Scan for the cell matching the given text and deliver its [x, y] coordinate at center. 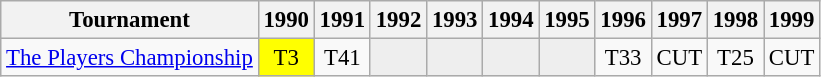
1998 [735, 20]
T33 [623, 58]
Tournament [130, 20]
T3 [286, 58]
1993 [455, 20]
1991 [342, 20]
1992 [398, 20]
The Players Championship [130, 58]
T25 [735, 58]
1995 [567, 20]
1999 [792, 20]
1990 [286, 20]
T41 [342, 58]
1997 [679, 20]
1996 [623, 20]
1994 [511, 20]
